Search for the cell housing the specified text and yield its [x, y] center coordinate. 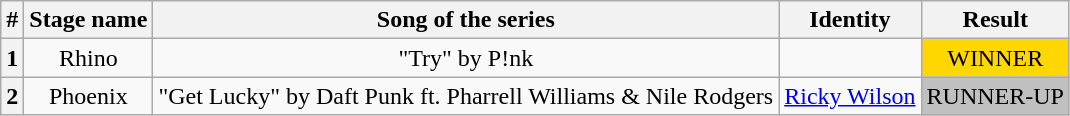
Ricky Wilson [850, 96]
Song of the series [466, 20]
WINNER [995, 58]
"Try" by P!nk [466, 58]
2 [12, 96]
Rhino [88, 58]
# [12, 20]
Result [995, 20]
RUNNER-UP [995, 96]
Stage name [88, 20]
"Get Lucky" by Daft Punk ft. Pharrell Williams & Nile Rodgers [466, 96]
1 [12, 58]
Identity [850, 20]
Phoenix [88, 96]
